Pinpoint the cell where the given text exists, returning its [x, y] midpoint coordinate. 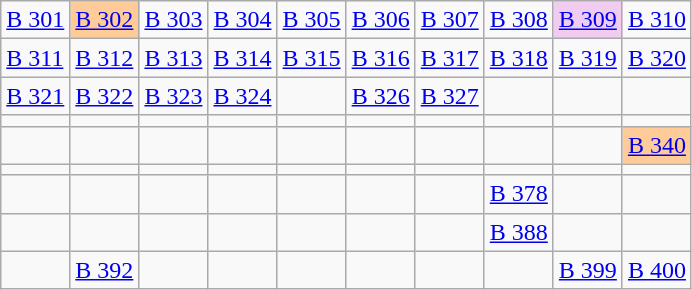
B 312 [104, 58]
B 318 [518, 58]
B 316 [380, 58]
B 308 [518, 20]
B 322 [104, 96]
B 307 [450, 20]
B 302 [104, 20]
B 315 [312, 58]
B 303 [174, 20]
B 306 [380, 20]
B 378 [518, 194]
B 301 [36, 20]
B 311 [36, 58]
B 326 [380, 96]
B 392 [104, 270]
B 310 [656, 20]
B 321 [36, 96]
B 327 [450, 96]
B 399 [588, 270]
B 400 [656, 270]
B 317 [450, 58]
B 304 [242, 20]
B 319 [588, 58]
B 323 [174, 96]
B 320 [656, 58]
B 309 [588, 20]
B 340 [656, 145]
B 314 [242, 58]
B 324 [242, 96]
B 305 [312, 20]
B 388 [518, 232]
B 313 [174, 58]
